Identify which cell holds the provided text, then report its (x, y) central coordinate. 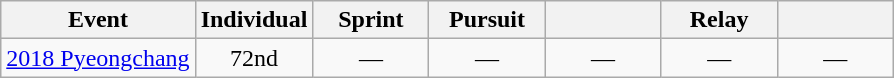
2018 Pyeongchang (98, 58)
Event (98, 20)
Individual (254, 20)
Sprint (371, 20)
Pursuit (487, 20)
Relay (719, 20)
72nd (254, 58)
